Detect which cell encompasses the target text, then output its (X, Y) center coordinate. 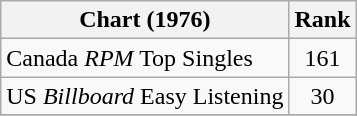
Rank (322, 20)
Canada RPM Top Singles (145, 58)
Chart (1976) (145, 20)
30 (322, 96)
161 (322, 58)
US Billboard Easy Listening (145, 96)
